Locate the cell with the specified text and output its (x, y) center coordinate. 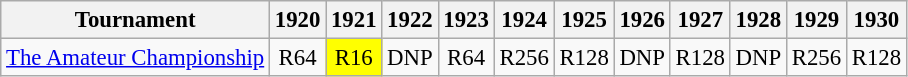
1923 (466, 20)
R16 (354, 58)
1925 (584, 20)
1920 (298, 20)
1926 (642, 20)
Tournament (136, 20)
The Amateur Championship (136, 58)
1922 (410, 20)
1929 (816, 20)
1928 (758, 20)
1921 (354, 20)
1927 (700, 20)
1924 (524, 20)
1930 (876, 20)
